Identify which cell holds the provided text, then report its [x, y] central coordinate. 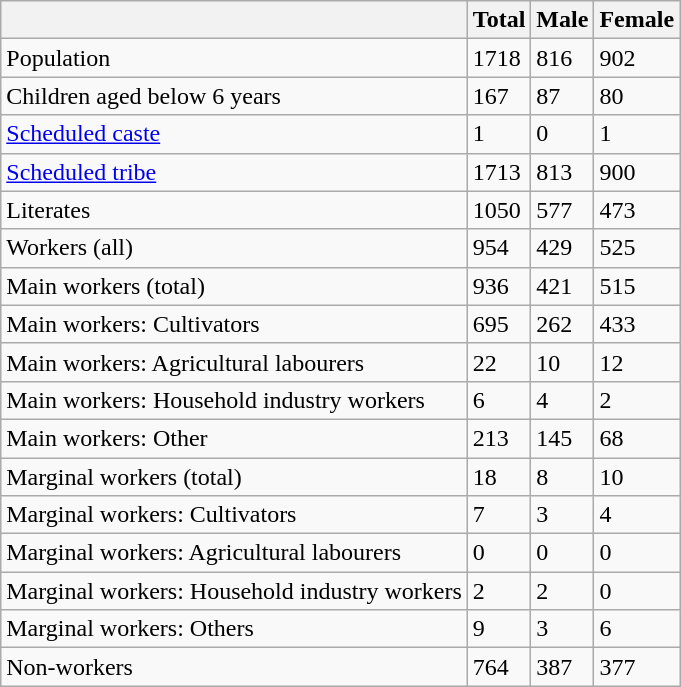
515 [637, 286]
1718 [499, 58]
764 [499, 667]
Main workers: Agricultural labourers [234, 362]
Main workers (total) [234, 286]
Marginal workers (total) [234, 477]
954 [499, 248]
80 [637, 96]
Workers (all) [234, 248]
Female [637, 20]
22 [499, 362]
167 [499, 96]
1713 [499, 172]
Marginal workers: Others [234, 629]
429 [562, 248]
Non-workers [234, 667]
12 [637, 362]
387 [562, 667]
68 [637, 438]
816 [562, 58]
Main workers: Household industry workers [234, 400]
Population [234, 58]
1050 [499, 210]
Marginal workers: Cultivators [234, 515]
Literates [234, 210]
Children aged below 6 years [234, 96]
695 [499, 324]
900 [637, 172]
87 [562, 96]
Main workers: Other [234, 438]
8 [562, 477]
902 [637, 58]
18 [499, 477]
213 [499, 438]
Marginal workers: Household industry workers [234, 591]
Male [562, 20]
Scheduled caste [234, 134]
Scheduled tribe [234, 172]
433 [637, 324]
813 [562, 172]
Total [499, 20]
Marginal workers: Agricultural labourers [234, 553]
9 [499, 629]
262 [562, 324]
525 [637, 248]
377 [637, 667]
577 [562, 210]
473 [637, 210]
Main workers: Cultivators [234, 324]
7 [499, 515]
421 [562, 286]
936 [499, 286]
145 [562, 438]
